From the cell containing the given text, extract its center point as [x, y] coordinate. 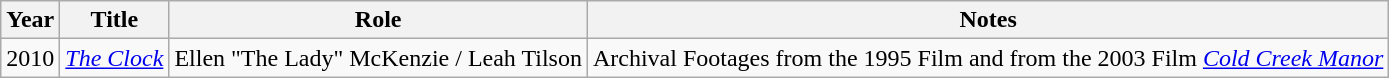
2010 [30, 58]
Notes [988, 20]
Year [30, 20]
Ellen "The Lady" McKenzie / Leah Tilson [378, 58]
The Clock [114, 58]
Archival Footages from the 1995 Film and from the 2003 Film Cold Creek Manor [988, 58]
Role [378, 20]
Title [114, 20]
